Find where the given text appears and provide that cell's center as [x, y] coordinate. 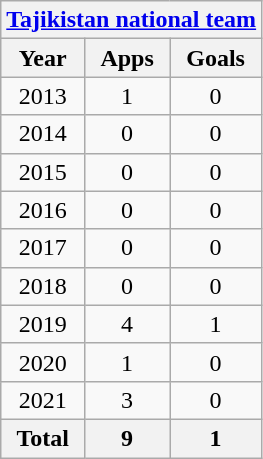
Tajikistan national team [132, 20]
2018 [43, 286]
Total [43, 438]
2016 [43, 210]
3 [128, 400]
2014 [43, 134]
2020 [43, 362]
Apps [128, 58]
2017 [43, 248]
Year [43, 58]
2019 [43, 324]
Goals [216, 58]
9 [128, 438]
2013 [43, 96]
4 [128, 324]
2021 [43, 400]
2015 [43, 172]
